Return the [X, Y] coordinate for the center point of the cell that contains the specified text.  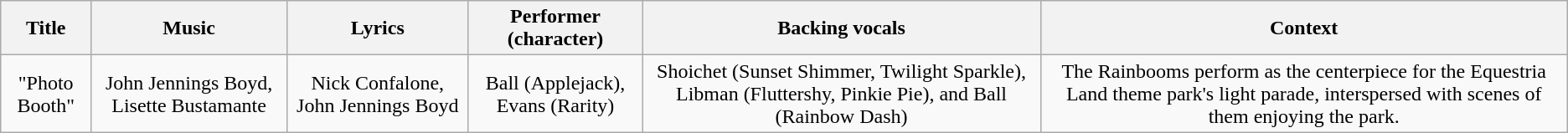
Context [1303, 28]
The Rainbooms perform as the centerpiece for the Equestria Land theme park's light parade, interspersed with scenes of them enjoying the park. [1303, 94]
Lyrics [377, 28]
"Photo Booth" [46, 94]
Music [189, 28]
Nick Confalone, John Jennings Boyd [377, 94]
Title [46, 28]
Backing vocals [841, 28]
Ball (Applejack), Evans (Rarity) [555, 94]
John Jennings Boyd, Lisette Bustamante [189, 94]
Performer (character) [555, 28]
Shoichet (Sunset Shimmer, Twilight Sparkle), Libman (Fluttershy, Pinkie Pie), and Ball (Rainbow Dash) [841, 94]
